Find where the given text appears and provide that cell's center as (X, Y) coordinate. 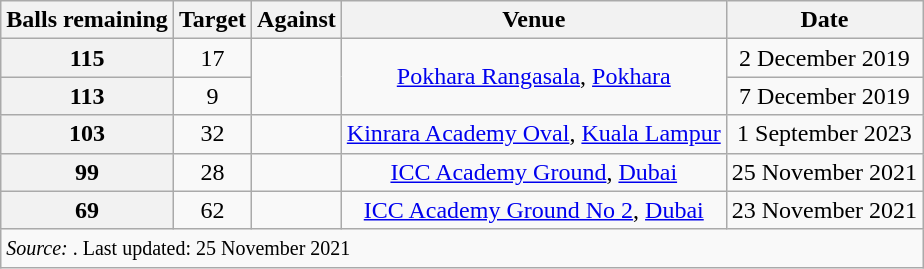
25 November 2021 (824, 172)
99 (88, 172)
115 (88, 58)
113 (88, 96)
7 December 2019 (824, 96)
28 (212, 172)
Venue (534, 20)
32 (212, 134)
69 (88, 210)
Against (297, 20)
103 (88, 134)
23 November 2021 (824, 210)
Pokhara Rangasala, Pokhara (534, 77)
ICC Academy Ground No 2, Dubai (534, 210)
1 September 2023 (824, 134)
9 (212, 96)
Date (824, 20)
62 (212, 210)
Target (212, 20)
2 December 2019 (824, 58)
Kinrara Academy Oval, Kuala Lampur (534, 134)
Balls remaining (88, 20)
17 (212, 58)
ICC Academy Ground, Dubai (534, 172)
Source: . Last updated: 25 November 2021 (462, 248)
